Output the (x, y) coordinate of the center of the cell containing the given text.  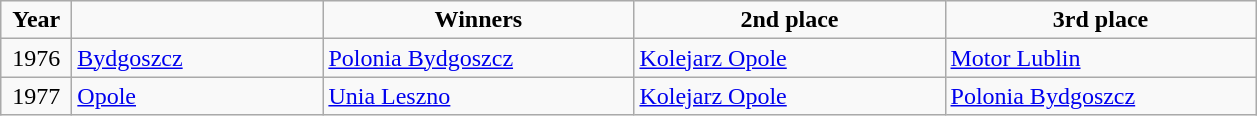
Winners (478, 20)
Bydgoszcz (198, 58)
1976 (36, 58)
3rd place (1100, 20)
Motor Lublin (1100, 58)
Unia Leszno (478, 96)
Year (36, 20)
1977 (36, 96)
Opole (198, 96)
2nd place (790, 20)
